Scan for the cell matching the given text and deliver its (x, y) coordinate at center. 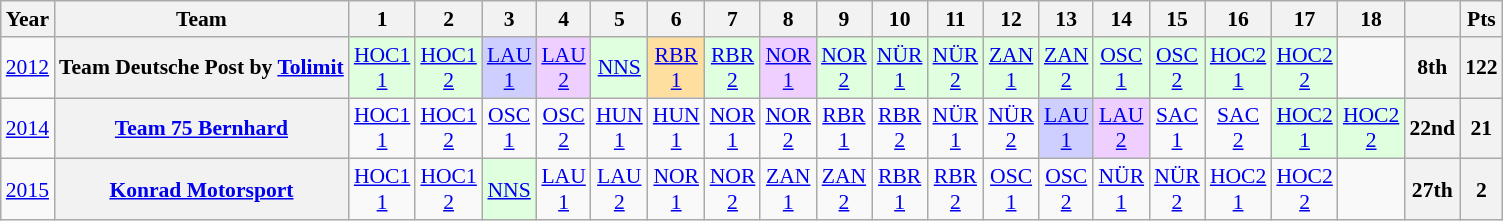
7 (733, 19)
2015 (28, 190)
SAC1 (1177, 128)
Konrad Motorsport (202, 190)
2014 (28, 128)
16 (1238, 19)
21 (1482, 128)
18 (1372, 19)
Team (202, 19)
8th (1432, 68)
11 (955, 19)
17 (1304, 19)
9 (844, 19)
1 (382, 19)
SAC2 (1238, 128)
Year (28, 19)
12 (1011, 19)
5 (620, 19)
27th (1432, 190)
22nd (1432, 128)
8 (788, 19)
122 (1482, 68)
Team 75 Bernhard (202, 128)
13 (1066, 19)
Pts (1482, 19)
Team Deutsche Post by Tolimit (202, 68)
14 (1121, 19)
3 (509, 19)
15 (1177, 19)
4 (563, 19)
6 (676, 19)
10 (900, 19)
2012 (28, 68)
